Output the (x, y) coordinate of the center of the cell containing the given text.  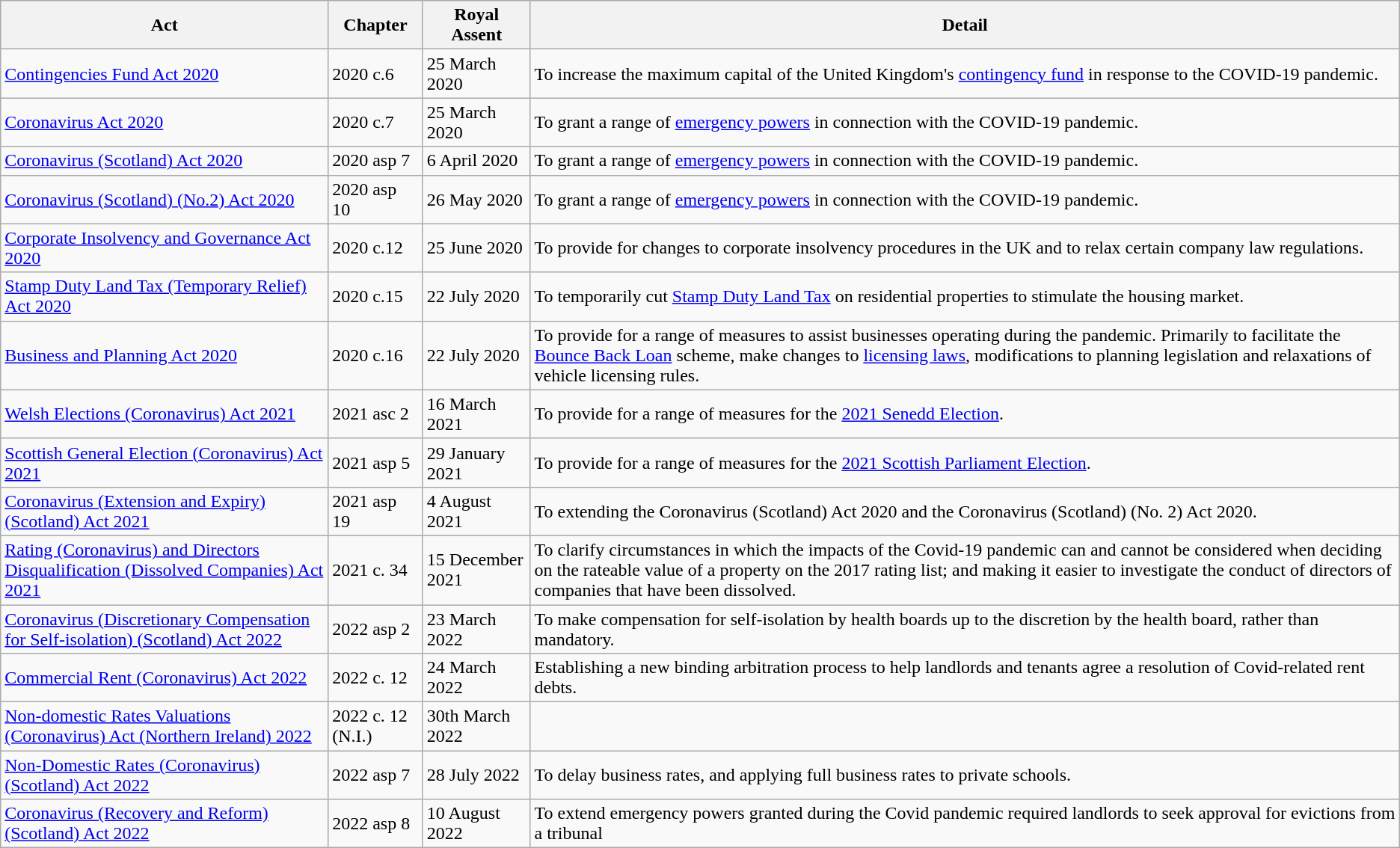
Coronavirus Act 2020 (165, 123)
2021 c. 34 (375, 570)
2021 asp 19 (375, 511)
Coronavirus (Scotland) Act 2020 (165, 161)
30th March 2022 (476, 727)
Chapter (375, 25)
Establishing a new binding arbitration process to help landlords and tenants agree a resolution of Covid-related rent debts. (965, 678)
To temporarily cut Stamp Duty Land Tax on residential properties to stimulate the housing market. (965, 296)
Corporate Insolvency and Governance Act 2020 (165, 248)
2020 c.7 (375, 123)
Non-Domestic Rates (Coronavirus) (Scotland) Act 2022 (165, 775)
26 May 2020 (476, 199)
Contingencies Fund Act 2020 (165, 73)
2022 c. 12 (N.I.) (375, 727)
To provide for a range of measures for the 2021 Scottish Parliament Election. (965, 462)
25 June 2020 (476, 248)
2020 asp 10 (375, 199)
2020 asp 7 (375, 161)
2022 asp 2 (375, 628)
Coronavirus (Recovery and Reform) (Scotland) Act 2022 (165, 824)
To extend emergency powers granted during the Covid pandemic required landlords to seek approval for evictions from a tribunal (965, 824)
24 March 2022 (476, 678)
10 August 2022 (476, 824)
2022 c. 12 (375, 678)
To extending the Coronavirus (Scotland) Act 2020 and the Coronavirus (Scotland) (No. 2) Act 2020. (965, 511)
28 July 2022 (476, 775)
Coronavirus (Extension and Expiry) (Scotland) Act 2021 (165, 511)
Detail (965, 25)
Non-domestic Rates Valuations (Coronavirus) Act (Northern Ireland) 2022 (165, 727)
4 August 2021 (476, 511)
Welsh Elections (Coronavirus) Act 2021 (165, 414)
2020 c.16 (375, 355)
Act (165, 25)
Rating (Coronavirus) and Directors Disqualification (Dissolved Companies) Act 2021 (165, 570)
Scottish General Election (Coronavirus) Act 2021 (165, 462)
15 December 2021 (476, 570)
2020 c.6 (375, 73)
16 March 2021 (476, 414)
2021 asp 5 (375, 462)
2022 asp 8 (375, 824)
Coronavirus (Discretionary Compensation for Self-isolation) (Scotland) Act 2022 (165, 628)
Business and Planning Act 2020 (165, 355)
Royal Assent (476, 25)
2020 c.15 (375, 296)
23 March 2022 (476, 628)
To provide for changes to corporate insolvency procedures in the UK and to relax certain company law regulations. (965, 248)
To increase the maximum capital of the United Kingdom's contingency fund in response to the COVID-19 pandemic. (965, 73)
Stamp Duty Land Tax (Temporary Relief) Act 2020 (165, 296)
To provide for a range of measures for the 2021 Senedd Election. (965, 414)
Commercial Rent (Coronavirus) Act 2022 (165, 678)
To delay business rates, and applying full business rates to private schools. (965, 775)
2020 c.12 (375, 248)
6 April 2020 (476, 161)
2021 asc 2 (375, 414)
29 January 2021 (476, 462)
Coronavirus (Scotland) (No.2) Act 2020 (165, 199)
2022 asp 7 (375, 775)
To make compensation for self-isolation by health boards up to the discretion by the health board, rather than mandatory. (965, 628)
